Output the [x, y] coordinate of the center of the cell containing the given text.  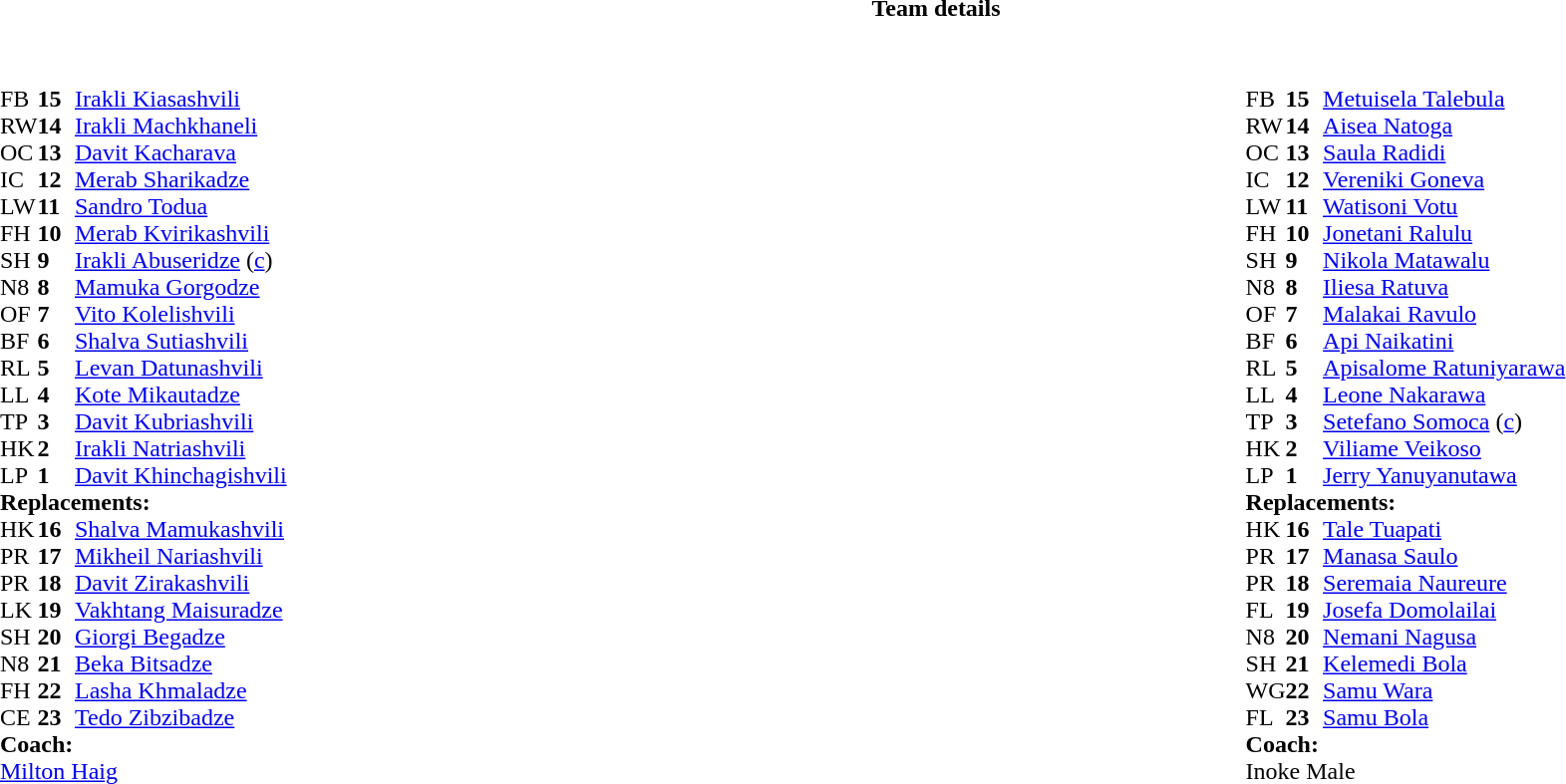
Seremaia Naureure [1443, 584]
Mikheil Nariashvili [181, 556]
Josefa Domolailai [1443, 610]
Giorgi Begadze [181, 638]
Kote Mikautadze [181, 394]
Beka Bitsadze [181, 663]
Tale Tuapati [1443, 530]
Api Naikatini [1443, 341]
Davit Zirakashvili [181, 584]
Nemani Nagusa [1443, 638]
Watisoni Votu [1443, 207]
Vakhtang Maisuradze [181, 610]
Metuisela Talebula [1443, 100]
Aisea Natoga [1443, 126]
Shalva Sutiashvili [181, 341]
Jerry Yanuyanutawa [1443, 476]
Levan Datunashvili [181, 369]
WG [1266, 691]
Viliame Veikoso [1443, 448]
Vereniki Goneva [1443, 179]
Apisalome Ratuniyarawa [1443, 369]
Merab Sharikadze [181, 179]
Iliesa Ratuva [1443, 287]
Shalva Mamukashvili [181, 530]
LK [19, 610]
Setefano Somoca (c) [1443, 422]
Irakli Abuseridze (c) [181, 261]
Leone Nakarawa [1443, 394]
Irakli Machkhaneli [181, 126]
Irakli Natriashvili [181, 448]
Jonetani Ralulu [1443, 233]
Davit Kacharava [181, 153]
Kelemedi Bola [1443, 663]
Lasha Khmaladze [181, 691]
Malakai Ravulo [1443, 315]
Vito Kolelishvili [181, 315]
Samu Bola [1443, 717]
Mamuka Gorgodze [181, 287]
CE [19, 717]
Tedo Zibzibadze [181, 717]
Davit Khinchagishvili [181, 476]
Sandro Todua [181, 207]
Merab Kvirikashvili [181, 233]
Manasa Saulo [1443, 556]
Irakli Kiasashvili [181, 100]
Samu Wara [1443, 691]
Nikola Matawalu [1443, 261]
Davit Kubriashvili [181, 422]
Saula Radidi [1443, 153]
